Scan for the cell matching the given text and deliver its (x, y) coordinate at center. 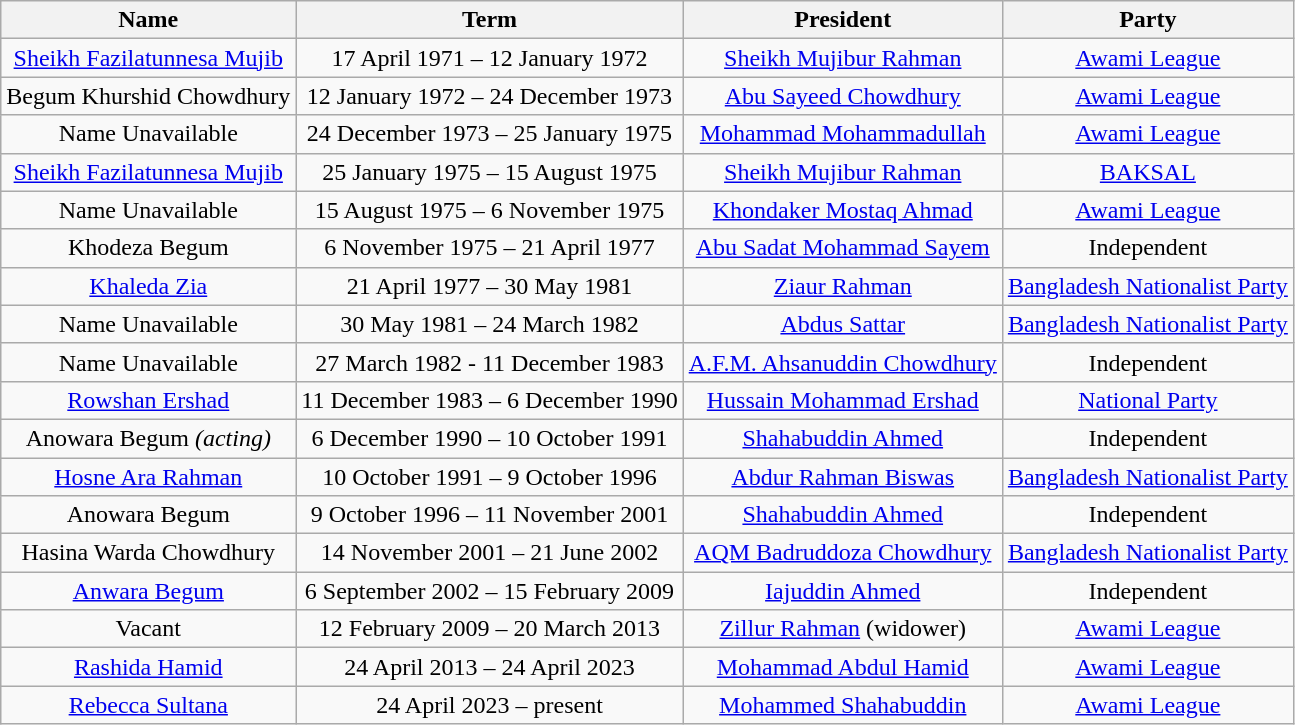
Anowara Begum (148, 515)
Khodeza Begum (148, 248)
9 October 1996 – 11 November 2001 (490, 515)
Party (1148, 20)
14 November 2001 – 21 June 2002 (490, 553)
Abu Sadat Mohammad Sayem (842, 248)
Anwara Begum (148, 591)
24 April 2023 – present (490, 705)
Ziaur Rahman (842, 286)
12 January 1972 – 24 December 1973 (490, 96)
Mohammad Mohammadullah (842, 134)
6 December 1990 – 10 October 1991 (490, 438)
Begum Khurshid Chowdhury (148, 96)
Abu Sayeed Chowdhury (842, 96)
National Party (1148, 400)
AQM Badruddoza Chowdhury (842, 553)
Anowara Begum (acting) (148, 438)
A.F.M. Ahsanuddin Chowdhury (842, 362)
10 October 1991 – 9 October 1996 (490, 477)
Rashida Hamid (148, 667)
25 January 1975 – 15 August 1975 (490, 172)
BAKSAL (1148, 172)
27 March 1982 - 11 December 1983 (490, 362)
21 April 1977 – 30 May 1981 (490, 286)
Abdus Sattar (842, 324)
24 December 1973 – 25 January 1975 (490, 134)
12 February 2009 – 20 March 2013 (490, 629)
Name (148, 20)
6 September 2002 – 15 February 2009 (490, 591)
Iajuddin Ahmed (842, 591)
Mohammad Abdul Hamid (842, 667)
Khaleda Zia (148, 286)
15 August 1975 – 6 November 1975 (490, 210)
17 April 1971 – 12 January 1972 (490, 58)
Mohammed Shahabuddin (842, 705)
Khondaker Mostaq Ahmad (842, 210)
24 April 2013 – 24 April 2023 (490, 667)
Abdur Rahman Biswas (842, 477)
Rebecca Sultana (148, 705)
Rowshan Ershad (148, 400)
Hosne Ara Rahman (148, 477)
Zillur Rahman (widower) (842, 629)
30 May 1981 – 24 March 1982 (490, 324)
President (842, 20)
6 November 1975 – 21 April 1977 (490, 248)
Vacant (148, 629)
Term (490, 20)
Hasina Warda Chowdhury (148, 553)
11 December 1983 – 6 December 1990 (490, 400)
Hussain Mohammad Ershad (842, 400)
